Locate the cell with the specified text and output its [X, Y] center coordinate. 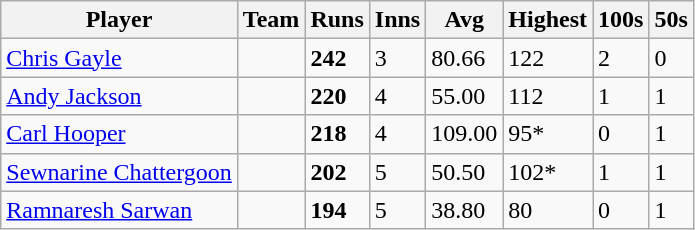
80 [548, 210]
Runs [337, 20]
Carl Hooper [120, 134]
202 [337, 172]
220 [337, 96]
80.66 [464, 58]
122 [548, 58]
242 [337, 58]
Highest [548, 20]
50s [671, 20]
Avg [464, 20]
194 [337, 210]
Ramnaresh Sarwan [120, 210]
Team [271, 20]
Andy Jackson [120, 96]
112 [548, 96]
218 [337, 134]
Player [120, 20]
95* [548, 134]
3 [397, 58]
38.80 [464, 210]
50.50 [464, 172]
2 [621, 58]
102* [548, 172]
109.00 [464, 134]
Sewnarine Chattergoon [120, 172]
Chris Gayle [120, 58]
Inns [397, 20]
100s [621, 20]
55.00 [464, 96]
